For the text-containing cell, return its midpoint in (X, Y) coordinate format. 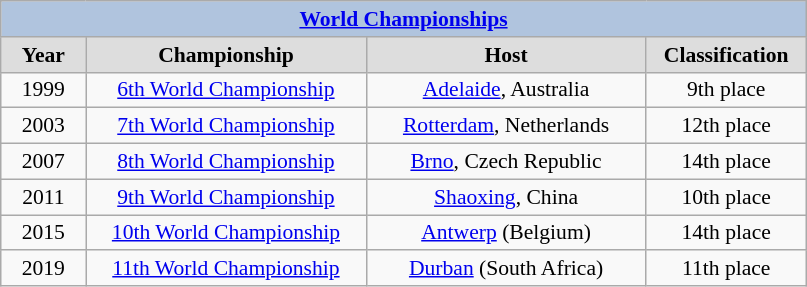
2019 (44, 269)
Durban (South Africa) (506, 269)
Host (506, 55)
9th World Championship (226, 197)
2003 (44, 126)
12th place (726, 126)
Antwerp (Belgium) (506, 233)
11th place (726, 269)
6th World Championship (226, 90)
Championship (226, 55)
7th World Championship (226, 126)
10th place (726, 197)
2007 (44, 162)
2015 (44, 233)
Rotterdam, Netherlands (506, 126)
8th World Championship (226, 162)
2011 (44, 197)
Classification (726, 55)
Brno, Czech Republic (506, 162)
11th World Championship (226, 269)
Shaoxing, China (506, 197)
9th place (726, 90)
1999 (44, 90)
10th World Championship (226, 233)
Year (44, 55)
Adelaide, Australia (506, 90)
World Championships (404, 19)
